Scan for the cell matching the given text and deliver its [x, y] coordinate at center. 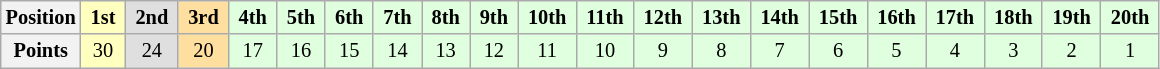
7 [779, 51]
9 [663, 51]
3rd [203, 17]
1 [1130, 51]
8th [446, 17]
14th [779, 17]
5th [301, 17]
4 [955, 51]
17th [955, 17]
2 [1071, 51]
24 [152, 51]
1st [104, 17]
15th [838, 17]
20 [203, 51]
8 [721, 51]
3 [1013, 51]
13 [446, 51]
Points [41, 51]
4th [253, 17]
10 [604, 51]
16th [896, 17]
12 [494, 51]
Position [41, 17]
6 [838, 51]
5 [896, 51]
11 [547, 51]
17 [253, 51]
15 [349, 51]
20th [1130, 17]
30 [104, 51]
10th [547, 17]
9th [494, 17]
12th [663, 17]
7th [397, 17]
6th [349, 17]
16 [301, 51]
18th [1013, 17]
19th [1071, 17]
2nd [152, 17]
14 [397, 51]
11th [604, 17]
13th [721, 17]
